Search for the cell housing the specified text and yield its [X, Y] center coordinate. 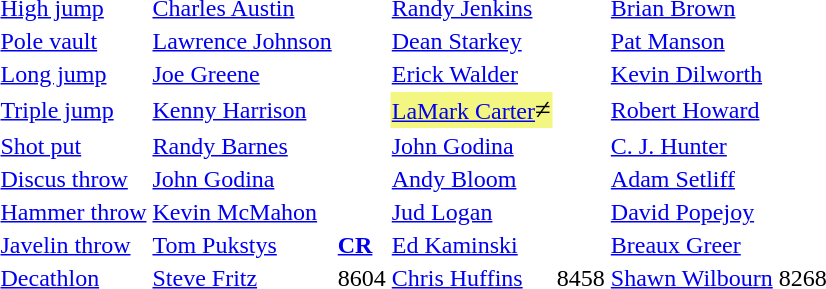
LaMark Carter≠ [471, 110]
Dean Starkey [471, 41]
David Popejoy [692, 212]
Kevin McMahon [242, 212]
Breaux Greer [692, 245]
Tom Pukstys [242, 245]
Randy Barnes [242, 146]
C. J. Hunter [692, 146]
Jud Logan [471, 212]
Kevin Dilworth [692, 74]
Robert Howard [692, 110]
Kenny Harrison [242, 110]
Erick Walder [471, 74]
Ed Kaminski [471, 245]
Joe Greene [242, 74]
Adam Setliff [692, 179]
Lawrence Johnson [242, 41]
CR [362, 245]
Andy Bloom [471, 179]
Pat Manson [692, 41]
